From the cell containing the given text, extract its center point as [x, y] coordinate. 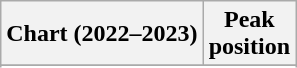
Chart (2022–2023) [102, 34]
Peakposition [249, 34]
